Provide the [x, y] coordinate of the cell's center where the given text is located.  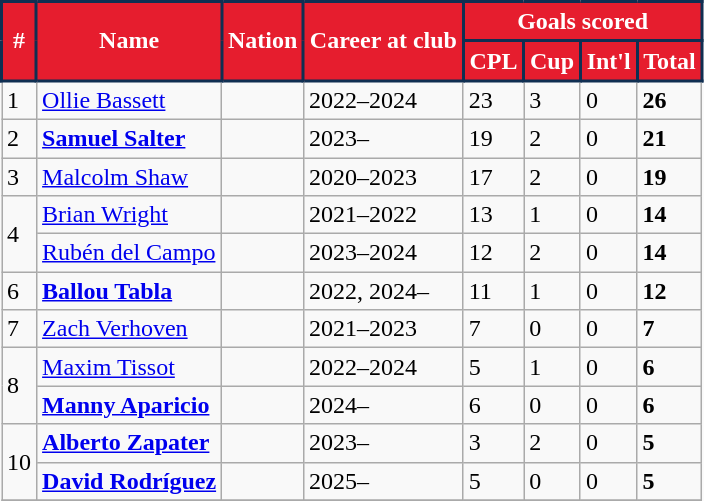
Alberto Zapater [130, 443]
Manny Aparicio [130, 405]
Zach Verhoven [130, 329]
Goals scored [582, 22]
Maxim Tissot [130, 367]
26 [670, 100]
4 [20, 234]
13 [494, 215]
11 [494, 291]
2021–2023 [384, 329]
CPL [494, 61]
10 [20, 462]
Malcolm Shaw [130, 177]
Int'l [608, 61]
17 [494, 177]
Name [130, 42]
Total [670, 61]
2023–2024 [384, 253]
2022, 2024– [384, 291]
# [20, 42]
2020–2023 [384, 177]
21 [670, 138]
Samuel Salter [130, 138]
Career at club [384, 42]
Rubén del Campo [130, 253]
Nation [263, 42]
2025– [384, 481]
Ballou Tabla [130, 291]
Brian Wright [130, 215]
David Rodríguez [130, 481]
8 [20, 386]
Ollie Bassett [130, 100]
2024– [384, 405]
Cup [552, 61]
2021–2022 [384, 215]
23 [494, 100]
